Provide the [x, y] coordinate of the cell's center where the given text is located.  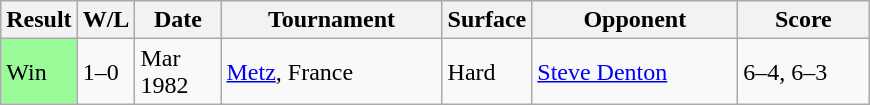
Tournament [332, 20]
6–4, 6–3 [804, 72]
Date [178, 20]
Win [39, 72]
Surface [487, 20]
Mar 1982 [178, 72]
Steve Denton [635, 72]
Result [39, 20]
W/L [106, 20]
Hard [487, 72]
Opponent [635, 20]
Metz, France [332, 72]
Score [804, 20]
1–0 [106, 72]
